Identify which cell holds the provided text, then report its (X, Y) central coordinate. 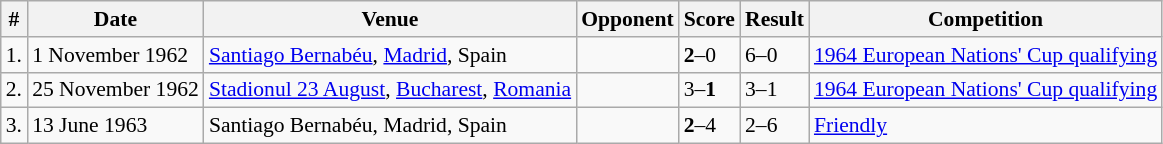
2–6 (774, 126)
Friendly (986, 126)
1. (14, 55)
6–0 (774, 55)
Date (116, 19)
Result (774, 19)
Competition (986, 19)
2. (14, 90)
13 June 1963 (116, 126)
2–0 (710, 55)
25 November 1962 (116, 90)
# (14, 19)
Score (710, 19)
3. (14, 126)
Stadionul 23 August, Bucharest, Romania (390, 90)
Venue (390, 19)
2–4 (710, 126)
Opponent (628, 19)
1 November 1962 (116, 55)
